Output the (X, Y) coordinate of the center of the cell containing the given text.  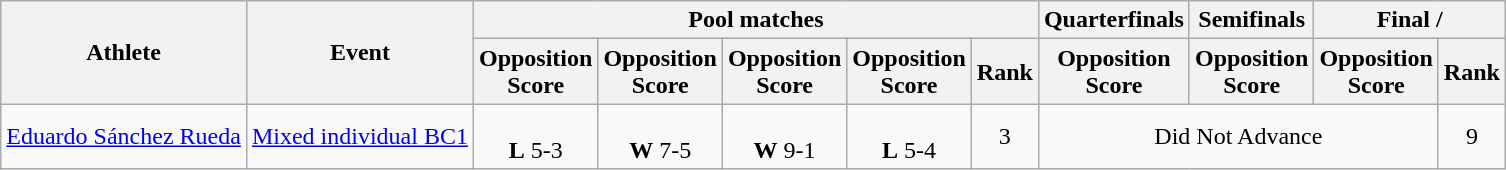
W 7-5 (660, 136)
Pool matches (756, 20)
Final / (1410, 20)
L 5-4 (909, 136)
Event (360, 52)
Semifinals (1251, 20)
W 9-1 (784, 136)
Quarterfinals (1114, 20)
3 (1004, 136)
Athlete (124, 52)
Mixed individual BC1 (360, 136)
Did Not Advance (1238, 136)
Eduardo Sánchez Rueda (124, 136)
L 5-3 (535, 136)
9 (1472, 136)
